For the text-containing cell, return its midpoint in (x, y) coordinate format. 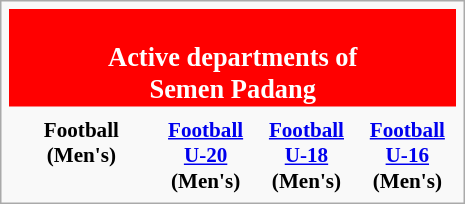
Football U-18 (Men's) (307, 155)
Football U-16 (Men's) (407, 155)
Football (Men's) (82, 155)
Football U-20 (Men's) (206, 155)
Active departments ofSemen Padang (232, 58)
